Capture the cell that displays the provided text and extract its (X, Y) central coordinate. 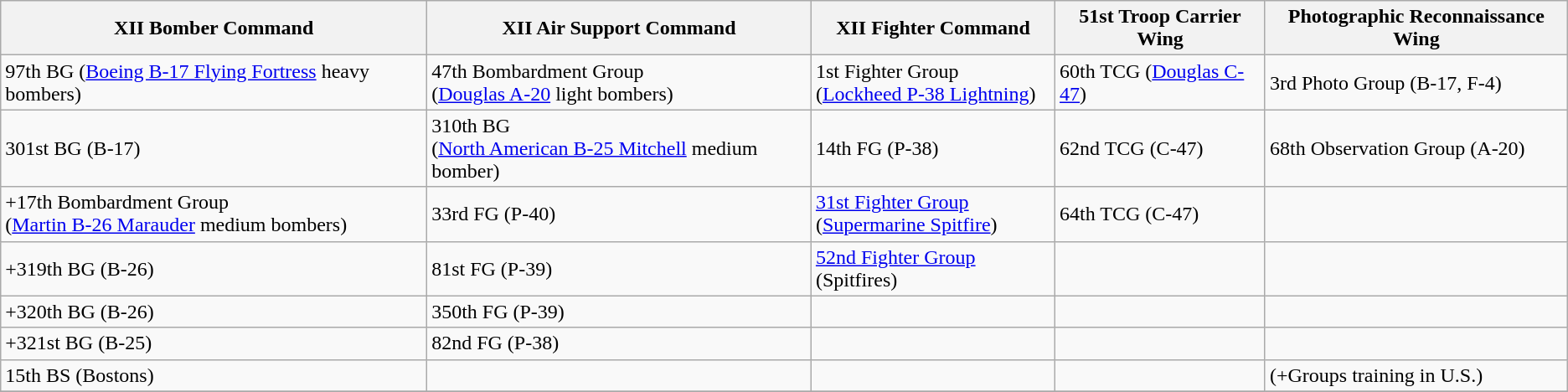
XII Bomber Command (214, 28)
68th Observation Group (A-20) (1416, 148)
+319th BG (B-26) (214, 268)
51st Troop Carrier Wing (1161, 28)
XII Fighter Command (933, 28)
97th BG (Boeing B-17 Flying Fortress heavy bombers) (214, 82)
64th TCG (C-47) (1161, 214)
81st FG (P-39) (620, 268)
82nd FG (P-38) (620, 343)
1st Fighter Group(Lockheed P-38 Lightning) (933, 82)
60th TCG (Douglas C-47) (1161, 82)
301st BG (B-17) (214, 148)
15th BS (Bostons) (214, 375)
+17th Bombardment Group(Martin B-26 Marauder medium bombers) (214, 214)
(+Groups training in U.S.) (1416, 375)
14th FG (P-38) (933, 148)
Photographic Reconnaissance Wing (1416, 28)
52nd Fighter Group (Spitfires) (933, 268)
350th FG (P-39) (620, 312)
3rd Photo Group (B-17, F-4) (1416, 82)
+320th BG (B-26) (214, 312)
33rd FG (P-40) (620, 214)
XII Air Support Command (620, 28)
47th Bombardment Group(Douglas A-20 light bombers) (620, 82)
+321st BG (B-25) (214, 343)
310th BG(North American B-25 Mitchell medium bomber) (620, 148)
31st Fighter Group(Supermarine Spitfire) (933, 214)
62nd TCG (C-47) (1161, 148)
